From the cell containing the given text, extract its center point as [x, y] coordinate. 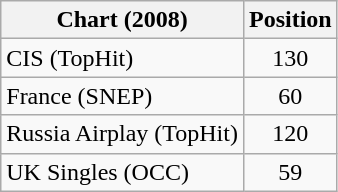
130 [290, 58]
UK Singles (OCC) [122, 172]
59 [290, 172]
France (SNEP) [122, 96]
CIS (TopHit) [122, 58]
120 [290, 134]
Russia Airplay (TopHit) [122, 134]
60 [290, 96]
Position [290, 20]
Chart (2008) [122, 20]
